Detect which cell encompasses the target text, then output its (X, Y) center coordinate. 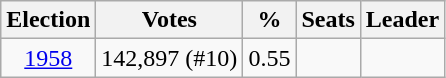
Leader (402, 20)
0.55 (270, 58)
142,897 (#10) (170, 58)
1958 (48, 58)
Seats (328, 20)
Votes (170, 20)
Election (48, 20)
% (270, 20)
